Identify which cell holds the provided text, then report its [x, y] central coordinate. 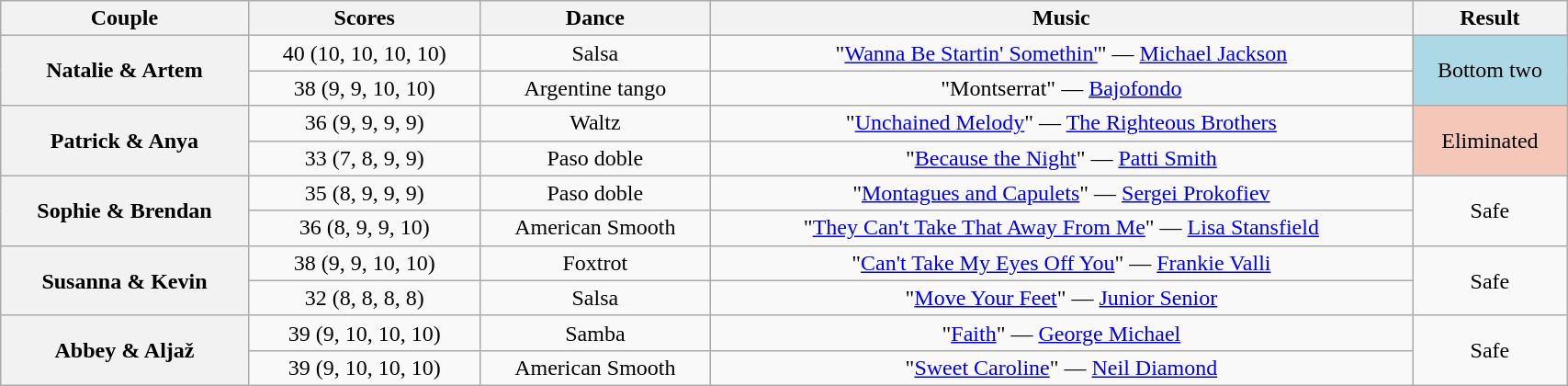
Patrick & Anya [125, 141]
Waltz [595, 123]
"Montserrat" — Bajofondo [1062, 88]
Susanna & Kevin [125, 280]
"They Can't Take That Away From Me" — Lisa Stansfield [1062, 228]
"Wanna Be Startin' Somethin'" — Michael Jackson [1062, 53]
Scores [364, 18]
36 (8, 9, 9, 10) [364, 228]
Samba [595, 333]
Foxtrot [595, 263]
Sophie & Brendan [125, 210]
32 (8, 8, 8, 8) [364, 298]
Argentine tango [595, 88]
Couple [125, 18]
"Montagues and Capulets" — Sergei Prokofiev [1062, 193]
"Sweet Caroline" — Neil Diamond [1062, 368]
"Move Your Feet" — Junior Senior [1062, 298]
Result [1490, 18]
33 (7, 8, 9, 9) [364, 158]
Music [1062, 18]
"Unchained Melody" — The Righteous Brothers [1062, 123]
"Because the Night" — Patti Smith [1062, 158]
"Faith" — George Michael [1062, 333]
Bottom two [1490, 71]
35 (8, 9, 9, 9) [364, 193]
"Can't Take My Eyes Off You" — Frankie Valli [1062, 263]
Dance [595, 18]
36 (9, 9, 9, 9) [364, 123]
40 (10, 10, 10, 10) [364, 53]
Eliminated [1490, 141]
Abbey & Aljaž [125, 350]
Natalie & Artem [125, 71]
